Pinpoint the cell where the given text exists, returning its [X, Y] midpoint coordinate. 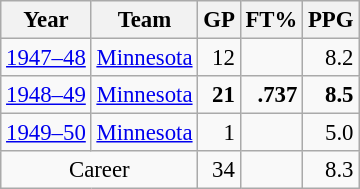
1949–50 [46, 133]
1 [219, 133]
PPG [331, 20]
5.0 [331, 133]
8.5 [331, 95]
8.2 [331, 58]
1948–49 [46, 95]
8.3 [331, 170]
1947–48 [46, 58]
21 [219, 95]
34 [219, 170]
FT% [272, 20]
Year [46, 20]
Career [100, 170]
.737 [272, 95]
GP [219, 20]
Team [144, 20]
12 [219, 58]
